Scan for the cell matching the given text and deliver its (x, y) coordinate at center. 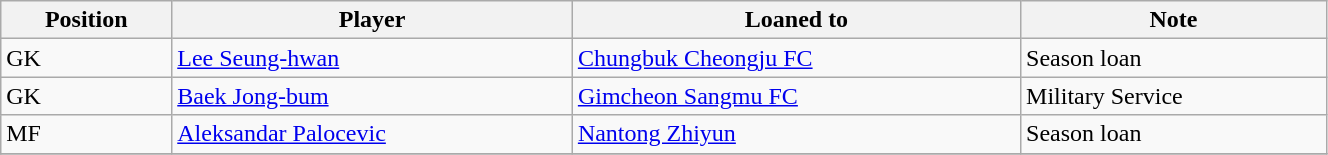
Lee Seung-hwan (372, 58)
Military Service (1174, 96)
Note (1174, 20)
MF (86, 134)
Nantong Zhiyun (796, 134)
Player (372, 20)
Gimcheon Sangmu FC (796, 96)
Position (86, 20)
Loaned to (796, 20)
Aleksandar Palocevic (372, 134)
Baek Jong-bum (372, 96)
Chungbuk Cheongju FC (796, 58)
